Detect which cell encompasses the target text, then output its [x, y] center coordinate. 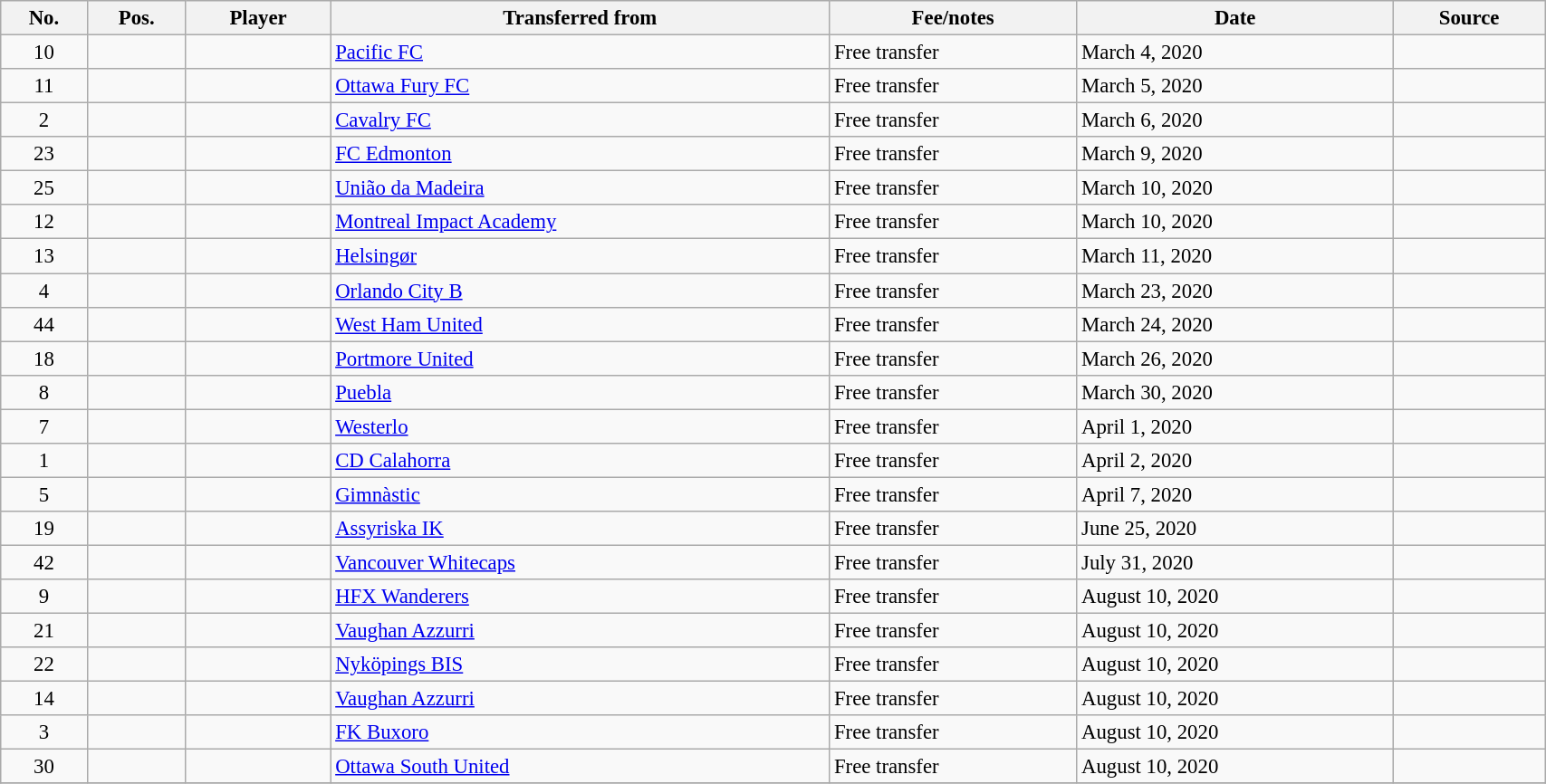
Source [1469, 18]
March 23, 2020 [1235, 291]
FC Edmonton [580, 154]
April 1, 2020 [1235, 426]
Transferred from [580, 18]
9 [43, 597]
Fee/notes [953, 18]
10 [43, 53]
18 [43, 359]
April 2, 2020 [1235, 461]
Cavalry FC [580, 120]
Vancouver Whitecaps [580, 562]
Montreal Impact Academy [580, 222]
11 [43, 86]
19 [43, 529]
March 5, 2020 [1235, 86]
HFX Wanderers [580, 597]
23 [43, 154]
1 [43, 461]
22 [43, 664]
21 [43, 631]
CD Calahorra [580, 461]
Assyriska IK [580, 529]
March 26, 2020 [1235, 359]
Player [258, 18]
4 [43, 291]
Westerlo [580, 426]
12 [43, 222]
7 [43, 426]
Puebla [580, 392]
FK Buxoro [580, 732]
March 30, 2020 [1235, 392]
July 31, 2020 [1235, 562]
14 [43, 699]
União da Madeira [580, 188]
Pacific FC [580, 53]
3 [43, 732]
Orlando City B [580, 291]
8 [43, 392]
June 25, 2020 [1235, 529]
30 [43, 767]
Ottawa Fury FC [580, 86]
Ottawa South United [580, 767]
42 [43, 562]
West Ham United [580, 324]
Pos. [136, 18]
March 9, 2020 [1235, 154]
March 4, 2020 [1235, 53]
44 [43, 324]
Portmore United [580, 359]
13 [43, 256]
March 6, 2020 [1235, 120]
5 [43, 494]
No. [43, 18]
Helsingør [580, 256]
March 24, 2020 [1235, 324]
Gimnàstic [580, 494]
2 [43, 120]
25 [43, 188]
Date [1235, 18]
Nyköpings BIS [580, 664]
March 11, 2020 [1235, 256]
April 7, 2020 [1235, 494]
